Search for the cell housing the specified text and yield its [x, y] center coordinate. 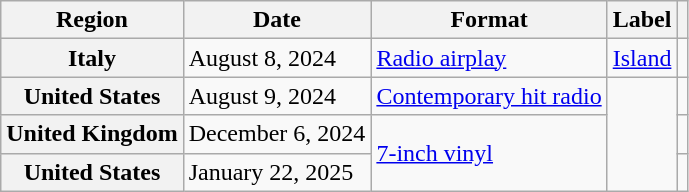
August 8, 2024 [277, 58]
August 9, 2024 [277, 96]
7-inch vinyl [489, 153]
December 6, 2024 [277, 134]
Italy [92, 58]
Radio airplay [489, 58]
Label [642, 20]
United Kingdom [92, 134]
Format [489, 20]
Island [642, 58]
January 22, 2025 [277, 172]
Date [277, 20]
Region [92, 20]
Contemporary hit radio [489, 96]
